Scan for the cell matching the given text and deliver its (x, y) coordinate at center. 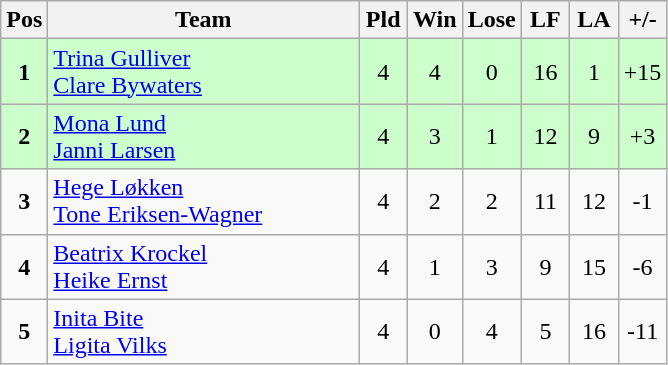
Pos (24, 20)
Team (204, 20)
-11 (642, 332)
Inita Bite Ligita Vilks (204, 332)
Pld (384, 20)
11 (546, 202)
+15 (642, 72)
-6 (642, 266)
Mona Lund Janni Larsen (204, 136)
LA (594, 20)
+/- (642, 20)
15 (594, 266)
+3 (642, 136)
Lose (492, 20)
-1 (642, 202)
Hege Løkken Tone Eriksen-Wagner (204, 202)
Win (434, 20)
Trina Gulliver Clare Bywaters (204, 72)
Beatrix Krockel Heike Ernst (204, 266)
LF (546, 20)
